Provide the (X, Y) coordinate of the cell's center where the given text is located.  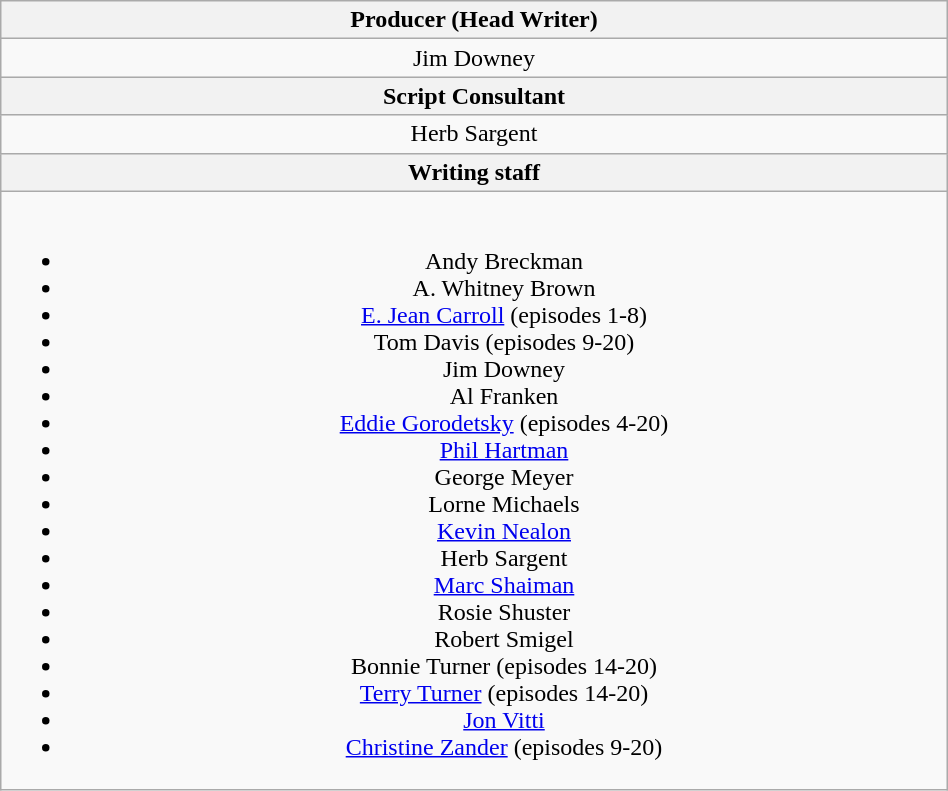
Jim Downey (474, 58)
Script Consultant (474, 96)
Writing staff (474, 172)
Herb Sargent (474, 134)
Producer (Head Writer) (474, 20)
